Find where the given text appears and provide that cell's center as (X, Y) coordinate. 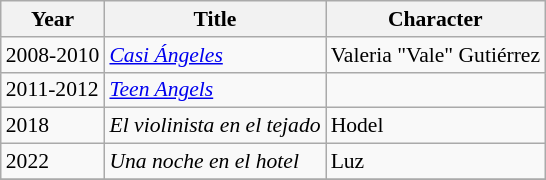
2022 (53, 162)
2018 (53, 126)
2011-2012 (53, 90)
Character (436, 19)
2008-2010 (53, 55)
Teen Angels (214, 90)
Valeria "Vale" Gutiérrez (436, 55)
Year (53, 19)
Casi Ángeles (214, 55)
Hodel (436, 126)
El violinista en el tejado (214, 126)
Title (214, 19)
Luz (436, 162)
Una noche en el hotel (214, 162)
